Find where the given text appears and provide that cell's center as [x, y] coordinate. 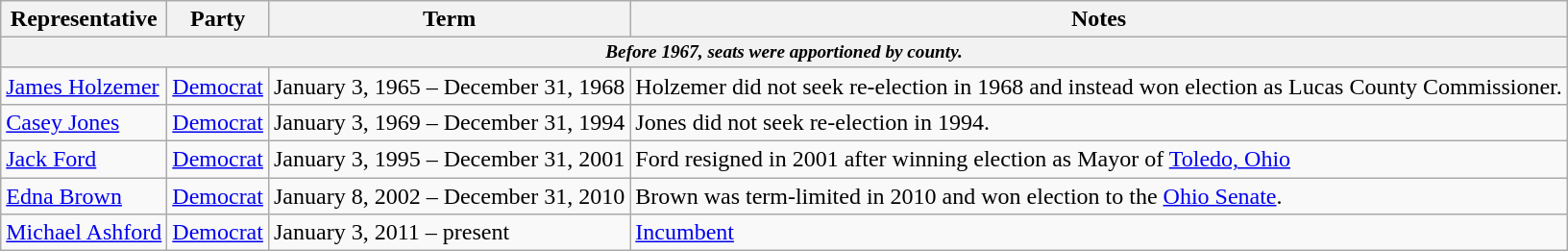
January 3, 2011 – present [449, 233]
Casey Jones [85, 123]
Brown was term-limited in 2010 and won election to the Ohio Senate. [1099, 196]
Party [218, 19]
January 8, 2002 – December 31, 2010 [449, 196]
January 3, 1965 – December 31, 1968 [449, 86]
Incumbent [1099, 233]
Holzemer did not seek re-election in 1968 and instead won election as Lucas County Commissioner. [1099, 86]
January 3, 1969 – December 31, 1994 [449, 123]
James Holzemer [85, 86]
Notes [1099, 19]
Jones did not seek re-election in 1994. [1099, 123]
Representative [85, 19]
January 3, 1995 – December 31, 2001 [449, 160]
Before 1967, seats were apportioned by county. [784, 53]
Edna Brown [85, 196]
Term [449, 19]
Michael Ashford [85, 233]
Ford resigned in 2001 after winning election as Mayor of Toledo, Ohio [1099, 160]
Jack Ford [85, 160]
